Pinpoint the cell where the given text exists, returning its [x, y] midpoint coordinate. 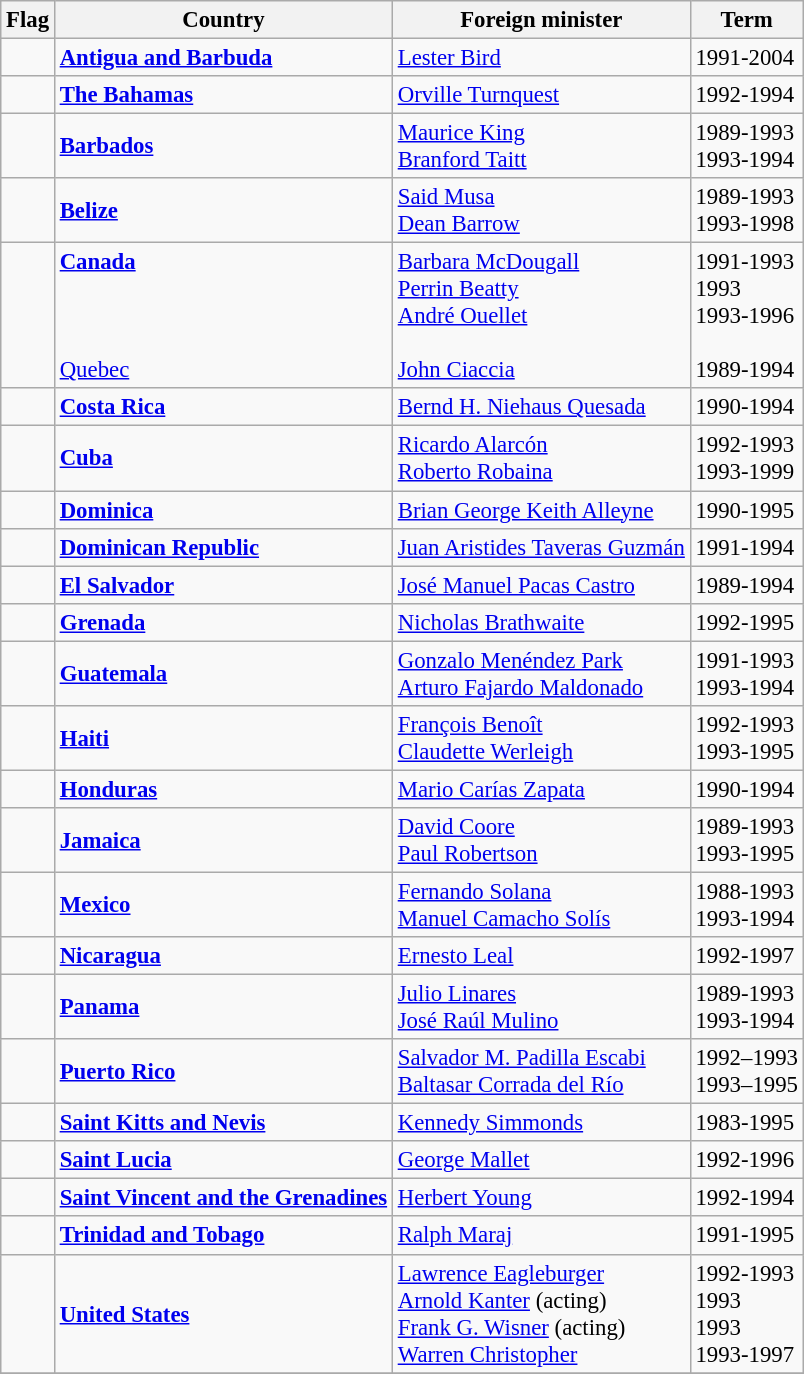
1992-1996 [746, 1160]
Said MusaDean Barrow [541, 210]
1991-19931993-1994 [746, 674]
Barbara McDougallPerrin BeattyAndré OuelletJohn Ciaccia [541, 316]
Flag [28, 20]
Maurice KingBranford Taitt [541, 146]
Ernesto Leal [541, 956]
Fernando SolanaManuel Camacho Solís [541, 904]
1991-1995 [746, 1236]
El Salvador [223, 585]
Country [223, 20]
1990-1995 [746, 510]
Jamaica [223, 840]
1988-19931993-1994 [746, 904]
Salvador M. Padilla Escabi Baltasar Corrada del Río [541, 1072]
Panama [223, 1008]
1989-19931993-1998 [746, 210]
George Mallet [541, 1160]
United States [223, 1314]
Saint Vincent and the Grenadines [223, 1198]
Cuba [223, 458]
Brian George Keith Alleyne [541, 510]
Kennedy Simmonds [541, 1123]
Antigua and Barbuda [223, 58]
Grenada [223, 622]
1991-2004 [746, 58]
Term [746, 20]
Dominican Republic [223, 547]
Guatemala [223, 674]
Mario Carías Zapata [541, 789]
Belize [223, 210]
1992-1993199319931993-1997 [746, 1314]
Gonzalo Menéndez ParkArturo Fajardo Maldonado [541, 674]
Lawrence EagleburgerArnold Kanter (acting)Frank G. Wisner (acting)Warren Christopher [541, 1314]
1992-19931993-1995 [746, 738]
1992-19931993-1999 [746, 458]
1991-1994 [746, 547]
1992-1997 [746, 956]
Lester Bird [541, 58]
José Manuel Pacas Castro [541, 585]
1991-199319931993-19961989-1994 [746, 316]
François BenoîtClaudette Werleigh [541, 738]
1989-19931993-1995 [746, 840]
David CoorePaul Robertson [541, 840]
1983-1995 [746, 1123]
Barbados [223, 146]
Juan Aristides Taveras Guzmán [541, 547]
Ricardo AlarcónRoberto Robaina [541, 458]
The Bahamas [223, 95]
1992-1995 [746, 622]
CanadaQuebec [223, 316]
Nicaragua [223, 956]
Mexico [223, 904]
1989-1994 [746, 585]
Saint Kitts and Nevis [223, 1123]
Puerto Rico [223, 1072]
Haiti [223, 738]
Julio LinaresJosé Raúl Mulino [541, 1008]
Orville Turnquest [541, 95]
Ralph Maraj [541, 1236]
Bernd H. Niehaus Quesada [541, 407]
1992–1993 1993–1995 [746, 1072]
Honduras [223, 789]
Saint Lucia [223, 1160]
Trinidad and Tobago [223, 1236]
Nicholas Brathwaite [541, 622]
Herbert Young [541, 1198]
Dominica [223, 510]
Costa Rica [223, 407]
Foreign minister [541, 20]
